Detect which cell encompasses the target text, then output its [x, y] center coordinate. 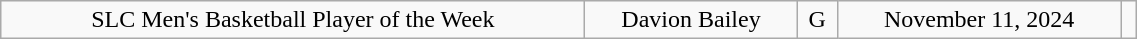
G [817, 20]
Davion Bailey [691, 20]
SLC Men's Basketball Player of the Week [293, 20]
November 11, 2024 [979, 20]
